Search for the cell housing the specified text and yield its [X, Y] center coordinate. 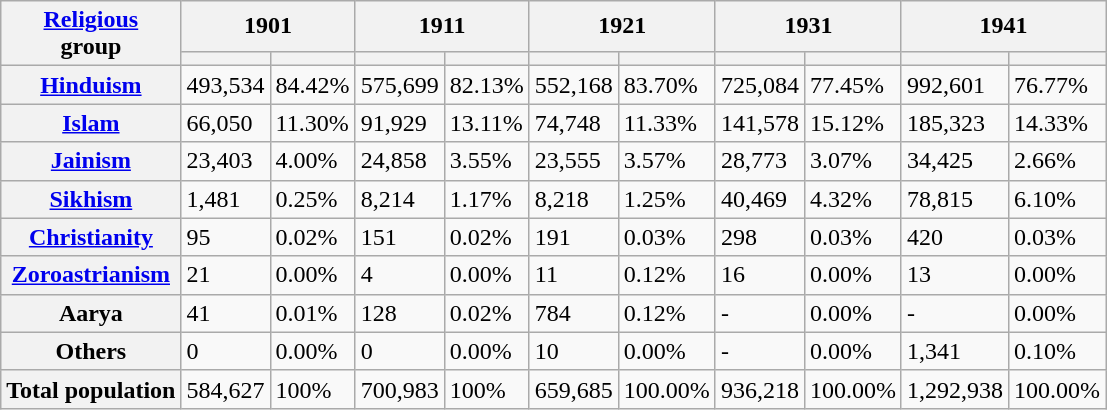
185,323 [954, 123]
11.33% [666, 123]
76.77% [1058, 85]
1.17% [486, 199]
16 [760, 275]
141,578 [760, 123]
28,773 [760, 161]
83.70% [666, 85]
936,218 [760, 389]
Sikhism [91, 199]
151 [400, 237]
Christianity [91, 237]
575,699 [400, 85]
1931 [808, 26]
3.55% [486, 161]
992,601 [954, 85]
15.12% [852, 123]
10 [574, 351]
0.01% [312, 313]
0.10% [1058, 351]
128 [400, 313]
1901 [268, 26]
23,555 [574, 161]
11 [574, 275]
Aarya [91, 313]
1,341 [954, 351]
82.13% [486, 85]
725,084 [760, 85]
Jainism [91, 161]
Hinduism [91, 85]
4.00% [312, 161]
14.33% [1058, 123]
4.32% [852, 199]
6.10% [1058, 199]
41 [226, 313]
Religiousgroup [91, 34]
8,214 [400, 199]
66,050 [226, 123]
78,815 [954, 199]
95 [226, 237]
2.66% [1058, 161]
24,858 [400, 161]
34,425 [954, 161]
1,481 [226, 199]
191 [574, 237]
784 [574, 313]
3.57% [666, 161]
3.07% [852, 161]
Zoroastrianism [91, 275]
77.45% [852, 85]
13 [954, 275]
40,469 [760, 199]
13.11% [486, 123]
84.42% [312, 85]
420 [954, 237]
298 [760, 237]
1911 [442, 26]
1.25% [666, 199]
659,685 [574, 389]
1,292,938 [954, 389]
91,929 [400, 123]
584,627 [226, 389]
4 [400, 275]
700,983 [400, 389]
8,218 [574, 199]
21 [226, 275]
Others [91, 351]
74,748 [574, 123]
11.30% [312, 123]
23,403 [226, 161]
Total population [91, 389]
0.25% [312, 199]
493,534 [226, 85]
Islam [91, 123]
552,168 [574, 85]
1941 [1003, 26]
1921 [622, 26]
